Provide the (X, Y) coordinate of the cell's center where the given text is located.  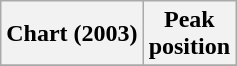
Chart (2003) (72, 34)
Peakposition (189, 34)
